Determine the [X, Y] coordinate at the center of the cell enclosing the given text.  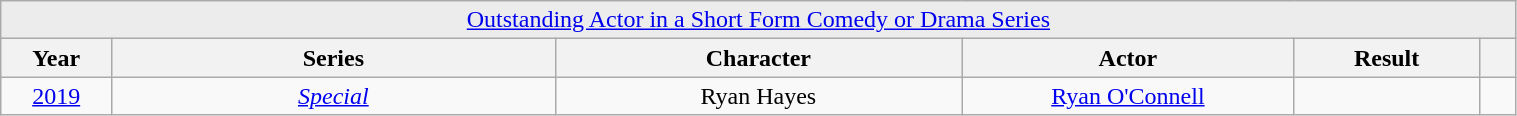
Outstanding Actor in a Short Form Comedy or Drama Series [758, 20]
Ryan Hayes [758, 96]
2019 [56, 96]
Ryan O'Connell [1128, 96]
Series [334, 58]
Character [758, 58]
Year [56, 58]
Special [334, 96]
Actor [1128, 58]
Result [1386, 58]
